Return [x, y] of the center of cell containing provided text 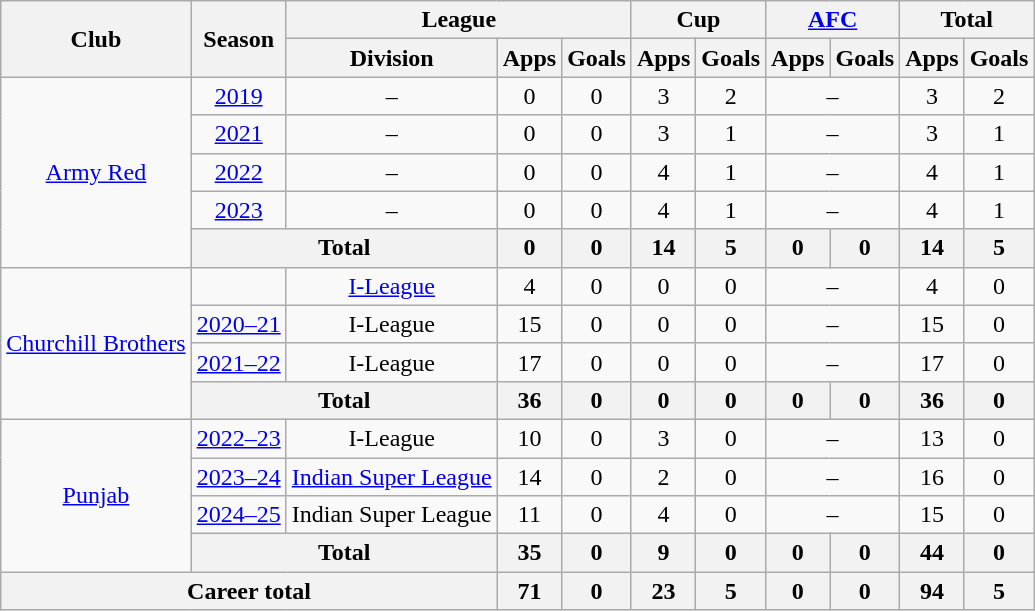
2023 [238, 210]
2021–22 [238, 362]
2022 [238, 172]
Season [238, 39]
11 [529, 515]
23 [663, 591]
13 [932, 438]
Club [96, 39]
2019 [238, 96]
2022–23 [238, 438]
9 [663, 553]
2024–25 [238, 515]
League [458, 20]
Churchill Brothers [96, 343]
16 [932, 477]
Punjab [96, 495]
35 [529, 553]
71 [529, 591]
Army Red [96, 172]
Division [392, 58]
Cup [698, 20]
Career total [249, 591]
10 [529, 438]
2023–24 [238, 477]
2021 [238, 134]
2020–21 [238, 324]
AFC [833, 20]
94 [932, 591]
44 [932, 553]
